Scan for the cell matching the given text and deliver its (X, Y) coordinate at center. 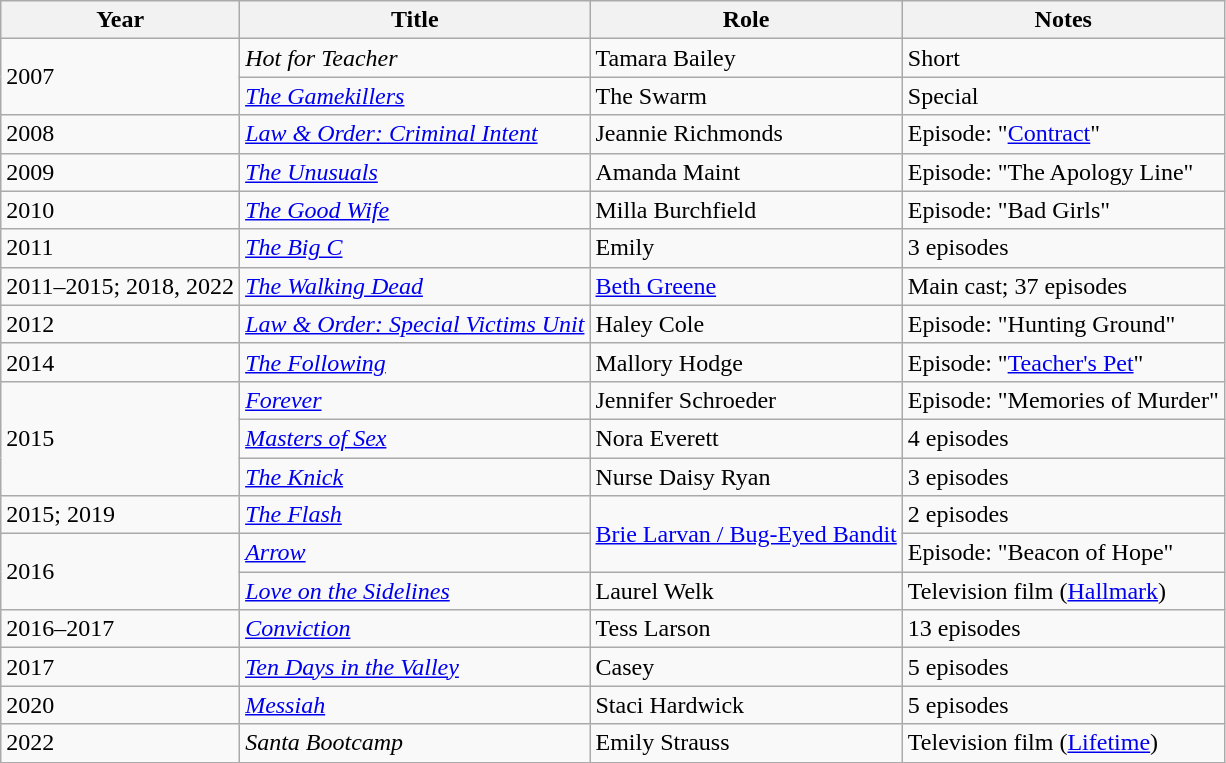
Jennifer Schroeder (746, 400)
Main cast; 37 episodes (1063, 286)
Forever (415, 400)
2012 (120, 324)
The Flash (415, 515)
Episode: "Teacher's Pet" (1063, 362)
2007 (120, 77)
Mallory Hodge (746, 362)
Episode: "Hunting Ground" (1063, 324)
Episode: "Contract" (1063, 134)
Santa Bootcamp (415, 743)
2016–2017 (120, 629)
Television film (Lifetime) (1063, 743)
Role (746, 20)
Episode: "Memories of Murder" (1063, 400)
The Gamekillers (415, 96)
2015; 2019 (120, 515)
Ten Days in the Valley (415, 667)
Law & Order: Criminal Intent (415, 134)
2 episodes (1063, 515)
Hot for Teacher (415, 58)
Amanda Maint (746, 172)
The Following (415, 362)
Masters of Sex (415, 438)
Laurel Welk (746, 591)
Milla Burchfield (746, 210)
2011 (120, 248)
Arrow (415, 553)
2014 (120, 362)
Emily Strauss (746, 743)
Title (415, 20)
2011–2015; 2018, 2022 (120, 286)
The Swarm (746, 96)
Year (120, 20)
13 episodes (1063, 629)
Love on the Sidelines (415, 591)
Haley Cole (746, 324)
Episode: "Bad Girls" (1063, 210)
2009 (120, 172)
Tamara Bailey (746, 58)
Special (1063, 96)
The Big C (415, 248)
Brie Larvan / Bug-Eyed Bandit (746, 534)
2020 (120, 705)
Casey (746, 667)
Tess Larson (746, 629)
Jeannie Richmonds (746, 134)
Television film (Hallmark) (1063, 591)
2010 (120, 210)
Messiah (415, 705)
2022 (120, 743)
2016 (120, 572)
2008 (120, 134)
Law & Order: Special Victims Unit (415, 324)
4 episodes (1063, 438)
Episode: "Beacon of Hope" (1063, 553)
The Unusuals (415, 172)
Staci Hardwick (746, 705)
Beth Greene (746, 286)
The Knick (415, 477)
Nurse Daisy Ryan (746, 477)
2017 (120, 667)
The Walking Dead (415, 286)
Conviction (415, 629)
Emily (746, 248)
Short (1063, 58)
2015 (120, 438)
The Good Wife (415, 210)
Nora Everett (746, 438)
Episode: "The Apology Line" (1063, 172)
Notes (1063, 20)
